Detect which cell encompasses the target text, then output its [x, y] center coordinate. 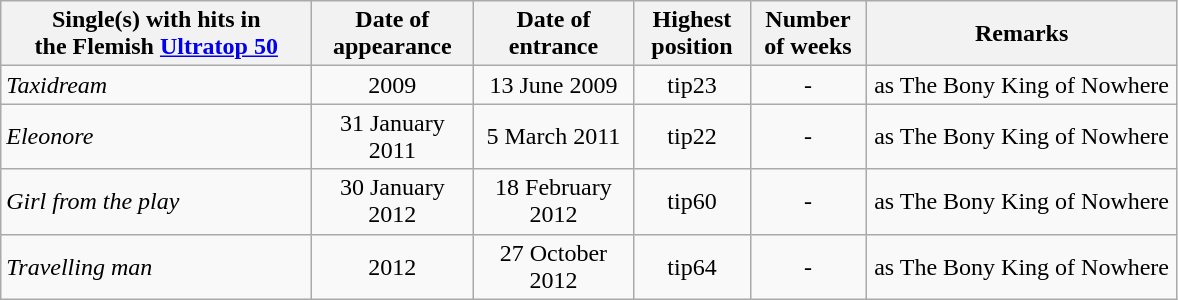
5 March 2011 [554, 136]
Taxidream [156, 85]
Date ofentrance [554, 34]
Numberof weeks [808, 34]
Girl from the play [156, 202]
2012 [392, 266]
tip23 [692, 85]
Travelling man [156, 266]
27 October 2012 [554, 266]
Highestposition [692, 34]
13 June 2009 [554, 85]
30 January 2012 [392, 202]
Single(s) with hits in the Flemish Ultratop 50 [156, 34]
Remarks [1022, 34]
tip64 [692, 266]
Date ofappearance [392, 34]
Eleonore [156, 136]
tip60 [692, 202]
2009 [392, 85]
tip22 [692, 136]
18 February 2012 [554, 202]
31 January 2011 [392, 136]
